Extract the [X, Y] coordinate from the center of the cell holding the provided text.  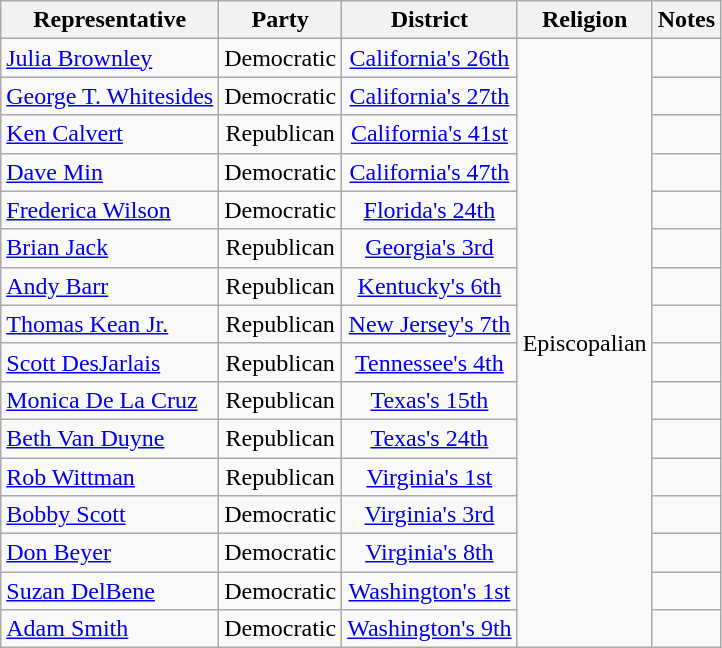
Julia Brownley [110, 58]
Brian Jack [110, 248]
California's 27th [430, 96]
Monica De La Cruz [110, 400]
Thomas Kean Jr. [110, 324]
New Jersey's 7th [430, 324]
Virginia's 3rd [430, 515]
Don Beyer [110, 553]
Religion [584, 20]
Notes [686, 20]
Virginia's 8th [430, 553]
Representative [110, 20]
Dave Min [110, 172]
California's 26th [430, 58]
George T. Whitesides [110, 96]
Suzan DelBene [110, 591]
Bobby Scott [110, 515]
Frederica Wilson [110, 210]
Ken Calvert [110, 134]
Florida's 24th [430, 210]
Texas's 15th [430, 400]
Washington's 1st [430, 591]
Beth Van Duyne [110, 438]
Virginia's 1st [430, 477]
Georgia's 3rd [430, 248]
Tennessee's 4th [430, 362]
Texas's 24th [430, 438]
Episcopalian [584, 344]
Kentucky's 6th [430, 286]
Scott DesJarlais [110, 362]
California's 47th [430, 172]
Rob Wittman [110, 477]
Adam Smith [110, 629]
Andy Barr [110, 286]
Washington's 9th [430, 629]
District [430, 20]
Party [280, 20]
California's 41st [430, 134]
